From the cell containing the given text, extract its center point as [x, y] coordinate. 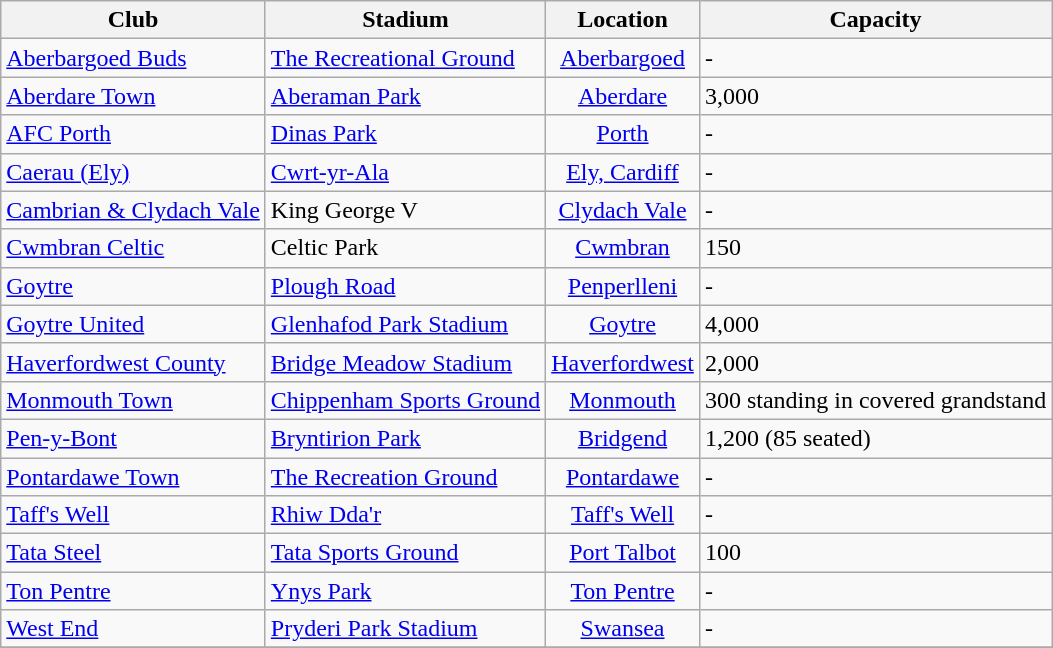
Haverfordwest County [134, 362]
Haverfordwest [623, 362]
Bridgend [623, 438]
100 [875, 553]
Tata Sports Ground [405, 553]
Bryntirion Park [405, 438]
Stadium [405, 20]
Location [623, 20]
Glenhafod Park Stadium [405, 324]
Clydach Vale [623, 210]
1,200 (85 seated) [875, 438]
Ely, Cardiff [623, 172]
4,000 [875, 324]
Aberaman Park [405, 96]
Dinas Park [405, 134]
Cwmbran Celtic [134, 248]
Bridge Meadow Stadium [405, 362]
The Recreational Ground [405, 58]
Capacity [875, 20]
Celtic Park [405, 248]
Rhiw Dda'r [405, 515]
Club [134, 20]
Aberdare Town [134, 96]
Monmouth Town [134, 400]
Ynys Park [405, 591]
Port Talbot [623, 553]
AFC Porth [134, 134]
3,000 [875, 96]
Aberbargoed [623, 58]
The Recreation Ground [405, 477]
Porth [623, 134]
Tata Steel [134, 553]
Swansea [623, 629]
Pen-y-Bont [134, 438]
Plough Road [405, 286]
King George V [405, 210]
Penperlleni [623, 286]
Cambrian & Clydach Vale [134, 210]
Aberdare [623, 96]
Goytre United [134, 324]
Pryderi Park Stadium [405, 629]
Cwmbran [623, 248]
Chippenham Sports Ground [405, 400]
Monmouth [623, 400]
Pontardawe Town [134, 477]
West End [134, 629]
Pontardawe [623, 477]
150 [875, 248]
Aberbargoed Buds [134, 58]
Cwrt-yr-Ala [405, 172]
Caerau (Ely) [134, 172]
2,000 [875, 362]
300 standing in covered grandstand [875, 400]
